Scan for the cell matching the given text and deliver its [x, y] coordinate at center. 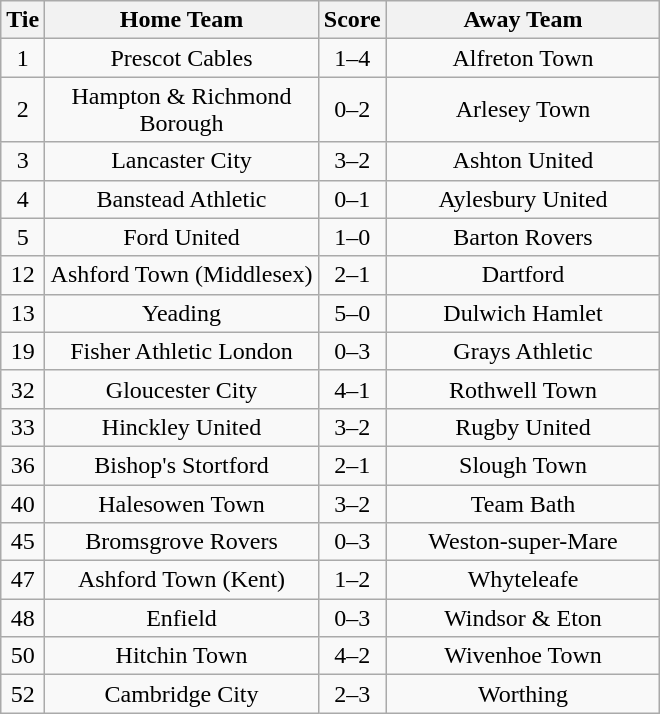
Barton Rovers [523, 237]
32 [23, 389]
Gloucester City [182, 389]
Arlesey Town [523, 110]
13 [23, 313]
Bishop's Stortford [182, 465]
19 [23, 351]
5 [23, 237]
40 [23, 503]
Bromsgrove Rovers [182, 542]
2–3 [352, 694]
45 [23, 542]
Alfreton Town [523, 58]
Hampton & Richmond Borough [182, 110]
Ashford Town (Middlesex) [182, 275]
4–1 [352, 389]
Windsor & Eton [523, 618]
Hinckley United [182, 427]
Dulwich Hamlet [523, 313]
Ashton United [523, 161]
Fisher Athletic London [182, 351]
Rugby United [523, 427]
Tie [23, 20]
50 [23, 656]
Yeading [182, 313]
Whyteleafe [523, 580]
Wivenhoe Town [523, 656]
48 [23, 618]
Slough Town [523, 465]
Home Team [182, 20]
Score [352, 20]
36 [23, 465]
Hitchin Town [182, 656]
52 [23, 694]
Banstead Athletic [182, 199]
4 [23, 199]
12 [23, 275]
33 [23, 427]
1 [23, 58]
Rothwell Town [523, 389]
3 [23, 161]
47 [23, 580]
Ford United [182, 237]
Dartford [523, 275]
Halesowen Town [182, 503]
Enfield [182, 618]
Lancaster City [182, 161]
Weston-super-Mare [523, 542]
Worthing [523, 694]
Aylesbury United [523, 199]
1–2 [352, 580]
0–2 [352, 110]
0–1 [352, 199]
Team Bath [523, 503]
Ashford Town (Kent) [182, 580]
1–0 [352, 237]
2 [23, 110]
4–2 [352, 656]
5–0 [352, 313]
Cambridge City [182, 694]
Away Team [523, 20]
Prescot Cables [182, 58]
Grays Athletic [523, 351]
1–4 [352, 58]
